Scan for the cell matching the given text and deliver its [x, y] coordinate at center. 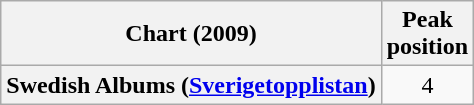
Swedish Albums (Sverigetopplistan) [191, 85]
4 [427, 85]
Chart (2009) [191, 34]
Peakposition [427, 34]
